Pinpoint the cell where the given text exists, returning its (X, Y) midpoint coordinate. 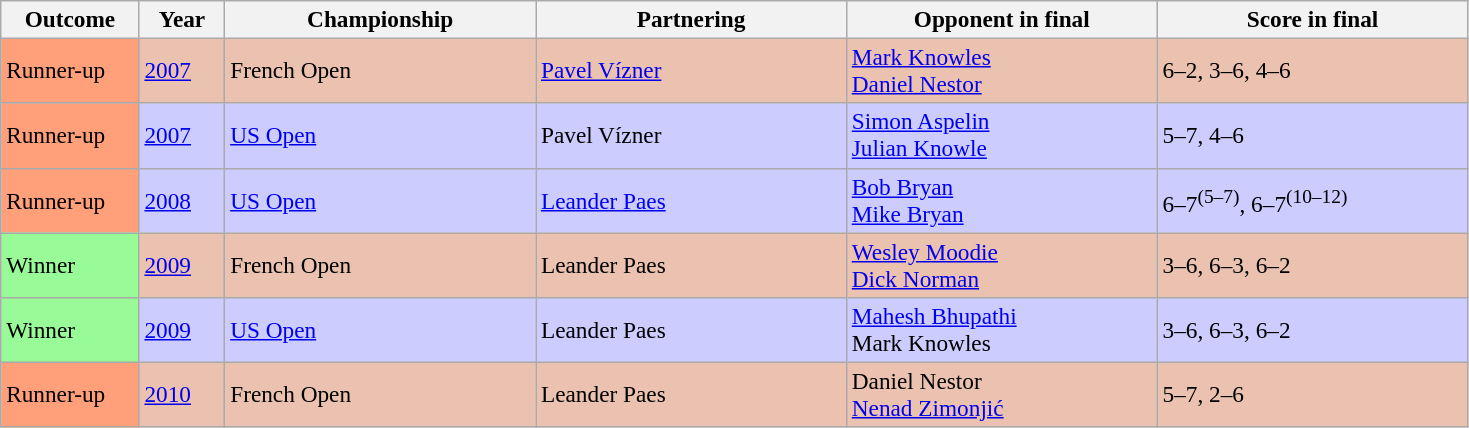
Daniel Nestor Nenad Zimonjić (1002, 394)
Mahesh Bhupathi Mark Knowles (1002, 330)
2010 (182, 394)
6–7(5–7), 6–7(10–12) (1312, 200)
Year (182, 19)
6–2, 3–6, 4–6 (1312, 70)
Championship (380, 19)
Simon Aspelin Julian Knowle (1002, 136)
Wesley Moodie Dick Norman (1002, 264)
Score in final (1312, 19)
2008 (182, 200)
Outcome (70, 19)
Opponent in final (1002, 19)
5–7, 4–6 (1312, 136)
Mark Knowles Daniel Nestor (1002, 70)
Partnering (692, 19)
Bob Bryan Mike Bryan (1002, 200)
5–7, 2–6 (1312, 394)
